Find where the given text appears and provide that cell's center as (X, Y) coordinate. 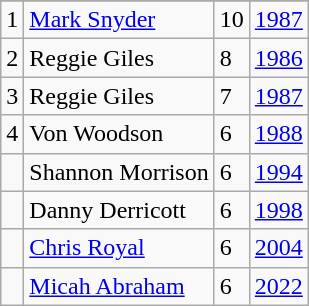
Mark Snyder (119, 20)
1988 (278, 134)
Micah Abraham (119, 286)
Chris Royal (119, 248)
4 (12, 134)
Danny Derricott (119, 210)
1 (12, 20)
2004 (278, 248)
8 (232, 58)
2 (12, 58)
1994 (278, 172)
1998 (278, 210)
3 (12, 96)
2022 (278, 286)
1986 (278, 58)
Shannon Morrison (119, 172)
Von Woodson (119, 134)
10 (232, 20)
7 (232, 96)
